Return [X, Y] of the center of cell containing provided text 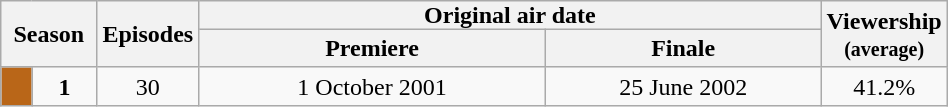
1 [64, 86]
Viewership(average) [884, 34]
41.2% [884, 86]
Finale [683, 48]
30 [148, 86]
25 June 2002 [683, 86]
1 October 2001 [372, 86]
Episodes [148, 34]
Original air date [510, 15]
Premiere [372, 48]
Season [49, 34]
